From the cell containing the given text, extract its center point as [X, Y] coordinate. 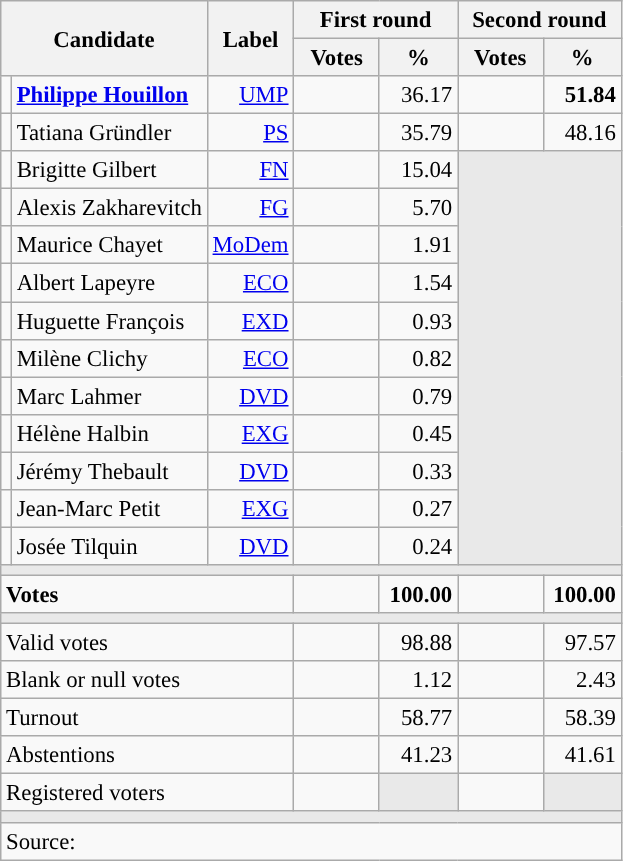
Label [250, 38]
41.61 [582, 755]
0.45 [418, 433]
Brigitte Gilbert [109, 170]
Marc Lahmer [109, 396]
Hélène Halbin [109, 433]
0.82 [418, 358]
FN [250, 170]
PS [250, 133]
0.33 [418, 471]
MoDem [250, 245]
41.23 [418, 755]
0.79 [418, 396]
58.39 [582, 718]
1.91 [418, 245]
Tatiana Gründler [109, 133]
36.17 [418, 95]
0.93 [418, 321]
0.27 [418, 509]
Blank or null votes [148, 680]
Valid votes [148, 643]
5.70 [418, 208]
Abstentions [148, 755]
48.16 [582, 133]
Albert Lapeyre [109, 283]
51.84 [582, 95]
Jean-Marc Petit [109, 509]
Josée Tilquin [109, 546]
2.43 [582, 680]
Milène Clichy [109, 358]
Maurice Chayet [109, 245]
0.24 [418, 546]
Alexis Zakharevitch [109, 208]
Jérémy Thebault [109, 471]
98.88 [418, 643]
Source: [311, 841]
Second round [540, 20]
35.79 [418, 133]
Turnout [148, 718]
Candidate [104, 38]
EXD [250, 321]
UMP [250, 95]
First round [376, 20]
Huguette François [109, 321]
15.04 [418, 170]
Registered voters [148, 793]
FG [250, 208]
97.57 [582, 643]
Philippe Houillon [109, 95]
1.12 [418, 680]
1.54 [418, 283]
58.77 [418, 718]
